Extract the [x, y] coordinate from the center of the cell holding the provided text.  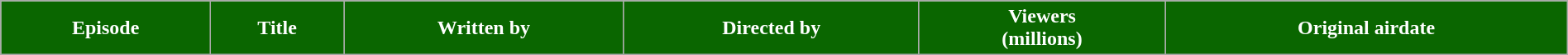
Original airdate [1366, 28]
Viewers(millions) [1042, 28]
Directed by [771, 28]
Written by [485, 28]
Episode [106, 28]
Title [278, 28]
